Extract the (x, y) coordinate from the center of the cell holding the provided text.  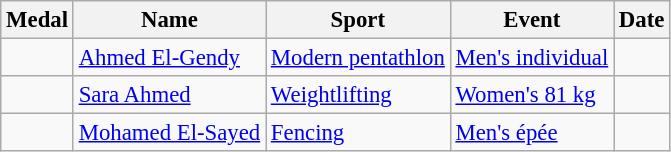
Sport (358, 20)
Ahmed El-Gendy (169, 58)
Men's épée (532, 133)
Women's 81 kg (532, 95)
Name (169, 20)
Event (532, 20)
Mohamed El-Sayed (169, 133)
Date (642, 20)
Fencing (358, 133)
Weightlifting (358, 95)
Medal (38, 20)
Modern pentathlon (358, 58)
Sara Ahmed (169, 95)
Men's individual (532, 58)
